Extract the [x, y] coordinate from the center of the cell holding the provided text.  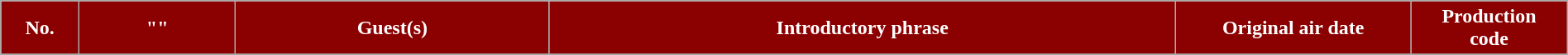
Original air date [1293, 28]
No. [40, 28]
Guest(s) [392, 28]
Introductory phrase [863, 28]
"" [157, 28]
Production code [1489, 28]
